Detect which cell encompasses the target text, then output its (x, y) center coordinate. 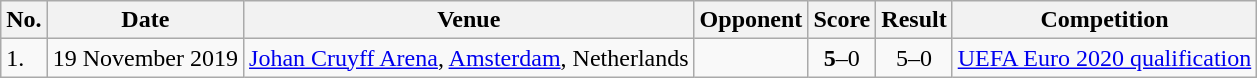
Venue (470, 20)
Result (914, 20)
Score (842, 20)
1. (24, 58)
Date (145, 20)
Johan Cruyff Arena, Amsterdam, Netherlands (470, 58)
UEFA Euro 2020 qualification (1104, 58)
19 November 2019 (145, 58)
Competition (1104, 20)
Opponent (751, 20)
No. (24, 20)
